Locate the cell with the specified text and output its (x, y) center coordinate. 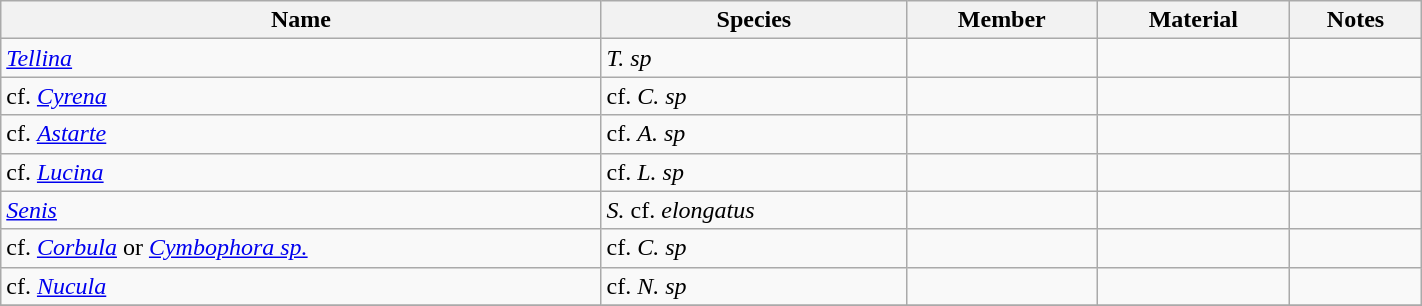
cf. L. sp (754, 172)
Notes (1356, 20)
Material (1194, 20)
cf. Astarte (301, 134)
Member (1002, 20)
cf. Nucula (301, 286)
Senis (301, 210)
Tellina (301, 58)
cf. A. sp (754, 134)
Species (754, 20)
Name (301, 20)
T. sp (754, 58)
cf. Lucina (301, 172)
S. cf. elongatus (754, 210)
cf. N. sp (754, 286)
cf. Corbula or Cymbophora sp. (301, 248)
cf. Cyrena (301, 96)
